For the text-containing cell, return its midpoint in (x, y) coordinate format. 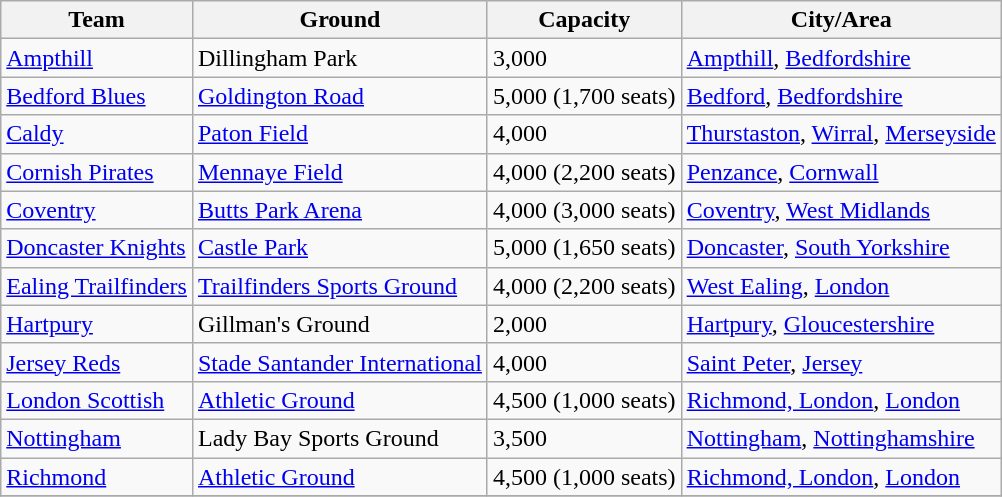
London Scottish (97, 400)
Hartpury (97, 324)
Bedford, Bedfordshire (841, 96)
Mennaye Field (340, 172)
Nottingham (97, 438)
Cornish Pirates (97, 172)
Ampthill (97, 58)
Stade Santander International (340, 362)
Bedford Blues (97, 96)
Nottingham, Nottinghamshire (841, 438)
Penzance, Cornwall (841, 172)
Goldington Road (340, 96)
City/Area (841, 20)
3,500 (584, 438)
5,000 (1,700 seats) (584, 96)
Hartpury, Gloucestershire (841, 324)
Ground (340, 20)
Paton Field (340, 134)
5,000 (1,650 seats) (584, 248)
Jersey Reds (97, 362)
3,000 (584, 58)
Dillingham Park (340, 58)
Butts Park Arena (340, 210)
Gillman's Ground (340, 324)
Coventry, West Midlands (841, 210)
Capacity (584, 20)
Coventry (97, 210)
Saint Peter, Jersey (841, 362)
Caldy (97, 134)
Richmond (97, 477)
Thurstaston, Wirral, Merseyside (841, 134)
Ealing Trailfinders (97, 286)
West Ealing, London (841, 286)
2,000 (584, 324)
Team (97, 20)
Castle Park (340, 248)
Doncaster, South Yorkshire (841, 248)
Ampthill, Bedfordshire (841, 58)
Doncaster Knights (97, 248)
Lady Bay Sports Ground (340, 438)
4,000 (3,000 seats) (584, 210)
Trailfinders Sports Ground (340, 286)
